Provide the (X, Y) coordinate of the cell's center where the given text is located.  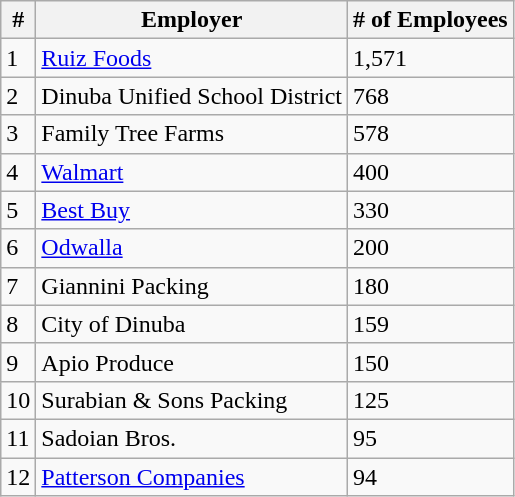
# (18, 20)
Ruiz Foods (192, 58)
Apio Produce (192, 362)
1,571 (431, 58)
Best Buy (192, 210)
94 (431, 477)
Employer (192, 20)
95 (431, 438)
Dinuba Unified School District (192, 96)
Sadoian Bros. (192, 438)
7 (18, 286)
4 (18, 172)
578 (431, 134)
8 (18, 324)
Odwalla (192, 248)
400 (431, 172)
11 (18, 438)
200 (431, 248)
150 (431, 362)
Giannini Packing (192, 286)
1 (18, 58)
159 (431, 324)
5 (18, 210)
Family Tree Farms (192, 134)
180 (431, 286)
9 (18, 362)
# of Employees (431, 20)
3 (18, 134)
Surabian & Sons Packing (192, 400)
Patterson Companies (192, 477)
768 (431, 96)
City of Dinuba (192, 324)
6 (18, 248)
12 (18, 477)
125 (431, 400)
Walmart (192, 172)
2 (18, 96)
330 (431, 210)
10 (18, 400)
